Detect which cell encompasses the target text, then output its [X, Y] center coordinate. 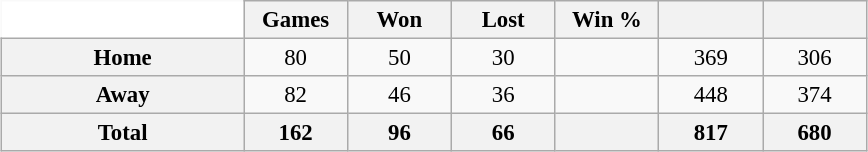
Win % [607, 20]
46 [399, 95]
306 [815, 58]
96 [399, 133]
Home [123, 58]
374 [815, 95]
Games [296, 20]
817 [711, 133]
Lost [503, 20]
369 [711, 58]
Away [123, 95]
50 [399, 58]
448 [711, 95]
36 [503, 95]
162 [296, 133]
Total [123, 133]
66 [503, 133]
30 [503, 58]
Won [399, 20]
82 [296, 95]
80 [296, 58]
680 [815, 133]
